From the cell containing the given text, extract its center point as (x, y) coordinate. 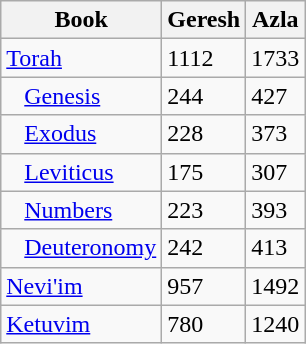
373 (276, 134)
223 (204, 210)
307 (276, 172)
427 (276, 96)
228 (204, 134)
393 (276, 210)
Torah (82, 58)
Leviticus (82, 172)
Genesis (82, 96)
244 (204, 96)
Numbers (82, 210)
Exodus (82, 134)
Azla (276, 20)
957 (204, 286)
242 (204, 248)
Deuteronomy (82, 248)
1240 (276, 324)
Geresh (204, 20)
1492 (276, 286)
Book (82, 20)
1733 (276, 58)
175 (204, 172)
413 (276, 248)
1112 (204, 58)
780 (204, 324)
Ketuvim (82, 324)
Nevi'im (82, 286)
